For the text-containing cell, return its midpoint in [X, Y] coordinate format. 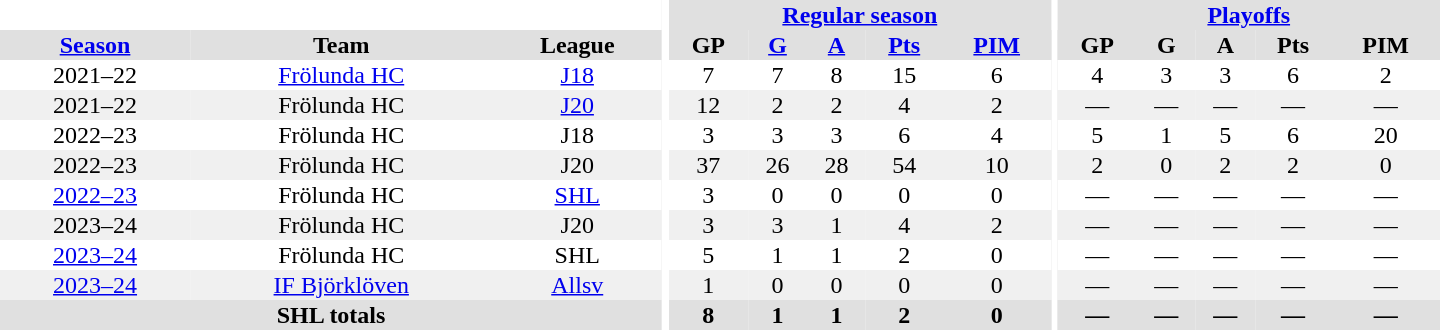
28 [836, 165]
SHL totals [331, 315]
26 [778, 165]
Allsv [577, 285]
10 [996, 165]
54 [904, 165]
Regular season [860, 15]
Playoffs [1249, 15]
37 [708, 165]
IF Björklöven [341, 285]
Team [341, 45]
League [577, 45]
20 [1386, 135]
Season [95, 45]
12 [708, 105]
15 [904, 75]
